Determine the [X, Y] coordinate at the center of the cell enclosing the given text.  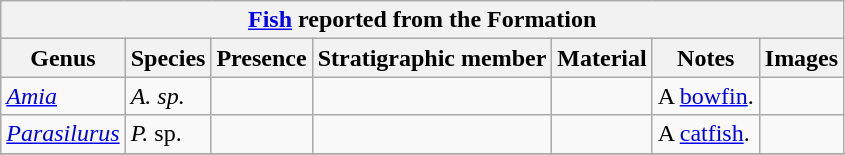
Amia [63, 96]
Genus [63, 58]
A. sp. [168, 96]
A catfish. [706, 134]
Material [602, 58]
Species [168, 58]
A bowfin. [706, 96]
P. sp. [168, 134]
Fish reported from the Formation [422, 20]
Notes [706, 58]
Presence [262, 58]
Parasilurus [63, 134]
Stratigraphic member [432, 58]
Images [801, 58]
